From the cell containing the given text, extract its center point as (x, y) coordinate. 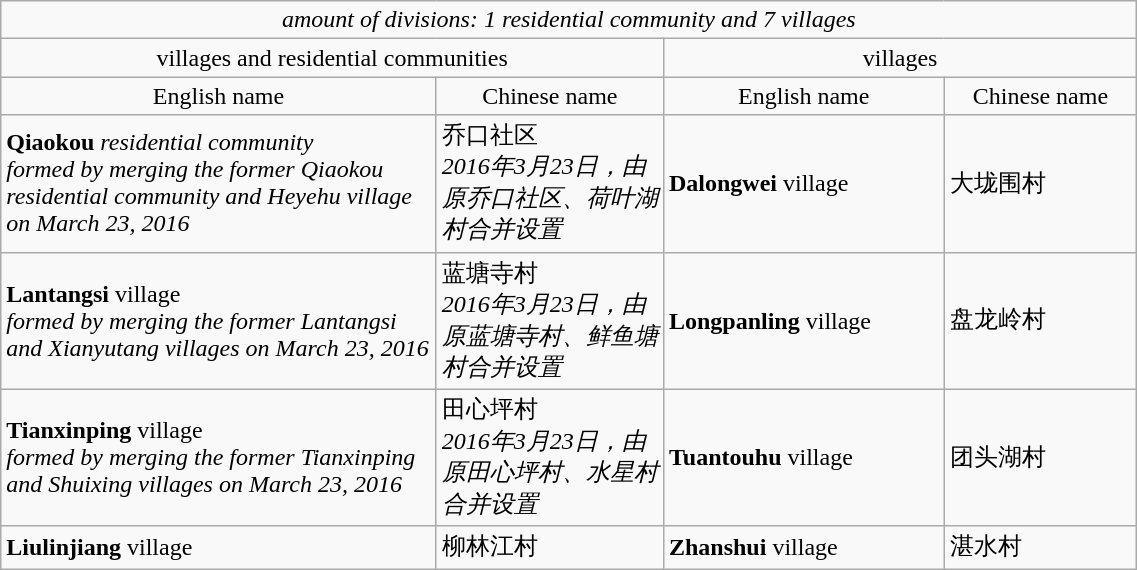
湛水村 (1040, 548)
蓝塘寺村 2016年3月23日，由原蓝塘寺村、鲜鱼塘村合并设置 (550, 320)
田心坪村2016年3月23日，由原田心坪村、水星村合并设置 (550, 458)
Dalongwei village (804, 184)
Tuantouhu village (804, 458)
Lantangsi village formed by merging the former Lantangsi and Xianyutang villages on March 23, 2016 (218, 320)
Tianxinping villageformed by merging the former Tianxinping and Shuixing villages on March 23, 2016 (218, 458)
Qiaokou residential communityformed by merging the former Qiaokou residential community and Heyehu village on March 23, 2016 (218, 184)
Longpanling village (804, 320)
villages and residential communities (332, 58)
Zhanshui village (804, 548)
amount of divisions: 1 residential community and 7 villages (569, 20)
团头湖村 (1040, 458)
柳林江村 (550, 548)
乔口社区 2016年3月23日，由原乔口社区、荷叶湖村合并设置 (550, 184)
villages (900, 58)
大垅围村 (1040, 184)
盘龙岭村 (1040, 320)
Liulinjiang village (218, 548)
